Capture the cell that displays the provided text and extract its [x, y] central coordinate. 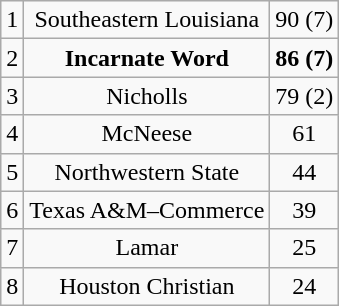
3 [12, 96]
McNeese [147, 134]
Nicholls [147, 96]
2 [12, 58]
4 [12, 134]
8 [12, 286]
Lamar [147, 248]
44 [304, 172]
Southeastern Louisiana [147, 20]
1 [12, 20]
24 [304, 286]
Incarnate Word [147, 58]
Texas A&M–Commerce [147, 210]
79 (2) [304, 96]
39 [304, 210]
7 [12, 248]
6 [12, 210]
25 [304, 248]
61 [304, 134]
Northwestern State [147, 172]
Houston Christian [147, 286]
90 (7) [304, 20]
5 [12, 172]
86 (7) [304, 58]
